Output the (X, Y) coordinate of the center of the cell containing the given text.  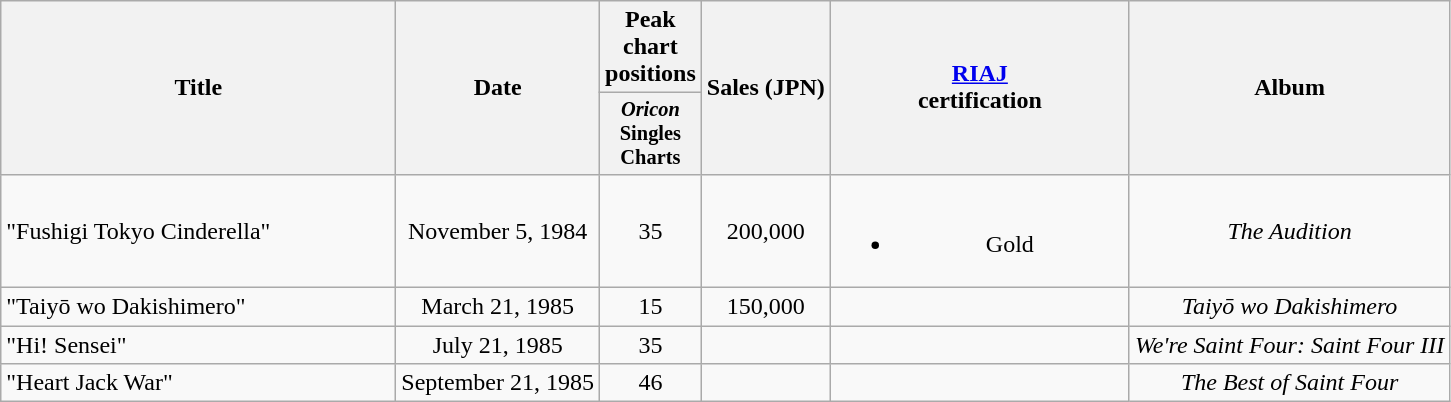
Sales (JPN) (766, 88)
"Taiyō wo Dakishimero" (198, 307)
200,000 (766, 230)
July 21, 1985 (498, 345)
"Hi! Sensei" (198, 345)
Oricon Singles Charts (651, 134)
"Fushigi Tokyo Cinderella" (198, 230)
RIAJcertification (980, 88)
The Best of Saint Four (1289, 383)
Album (1289, 88)
Date (498, 88)
150,000 (766, 307)
46 (651, 383)
November 5, 1984 (498, 230)
Taiyō wo Dakishimero (1289, 307)
Title (198, 88)
March 21, 1985 (498, 307)
The Audition (1289, 230)
"Heart Jack War" (198, 383)
Peak chart positions (651, 47)
We're Saint Four: Saint Four III (1289, 345)
Gold (980, 230)
September 21, 1985 (498, 383)
15 (651, 307)
